For the text-containing cell, return its midpoint in [X, Y] coordinate format. 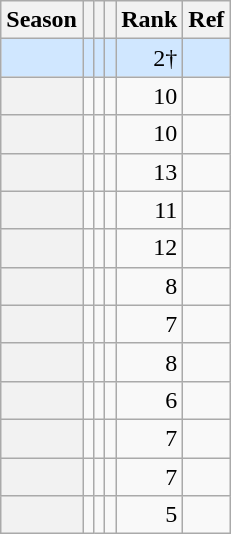
5 [150, 515]
11 [150, 210]
13 [150, 172]
2† [150, 58]
6 [150, 400]
12 [150, 248]
Ref [206, 20]
Season [42, 20]
Rank [150, 20]
